From the cell containing the given text, extract its center point as [x, y] coordinate. 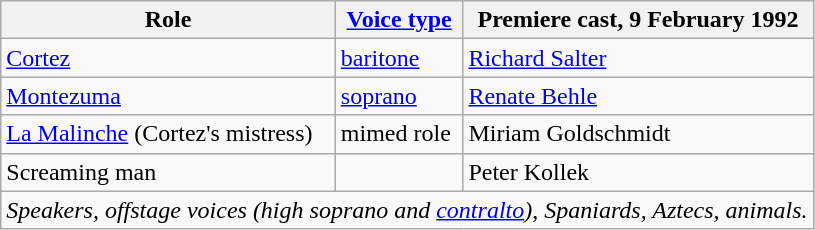
Speakers, offstage voices (high soprano and contralto), Spaniards, Aztecs, animals. [407, 210]
Peter Kollek [638, 172]
mimed role [399, 134]
Premiere cast, 9 February 1992 [638, 20]
baritone [399, 58]
Montezuma [168, 96]
La Malinche (Cortez's mistress) [168, 134]
Richard Salter [638, 58]
Role [168, 20]
Voice type [399, 20]
Renate Behle [638, 96]
Miriam Goldschmidt [638, 134]
Screaming man [168, 172]
Cortez [168, 58]
soprano [399, 96]
